Capture the cell that displays the provided text and extract its [x, y] central coordinate. 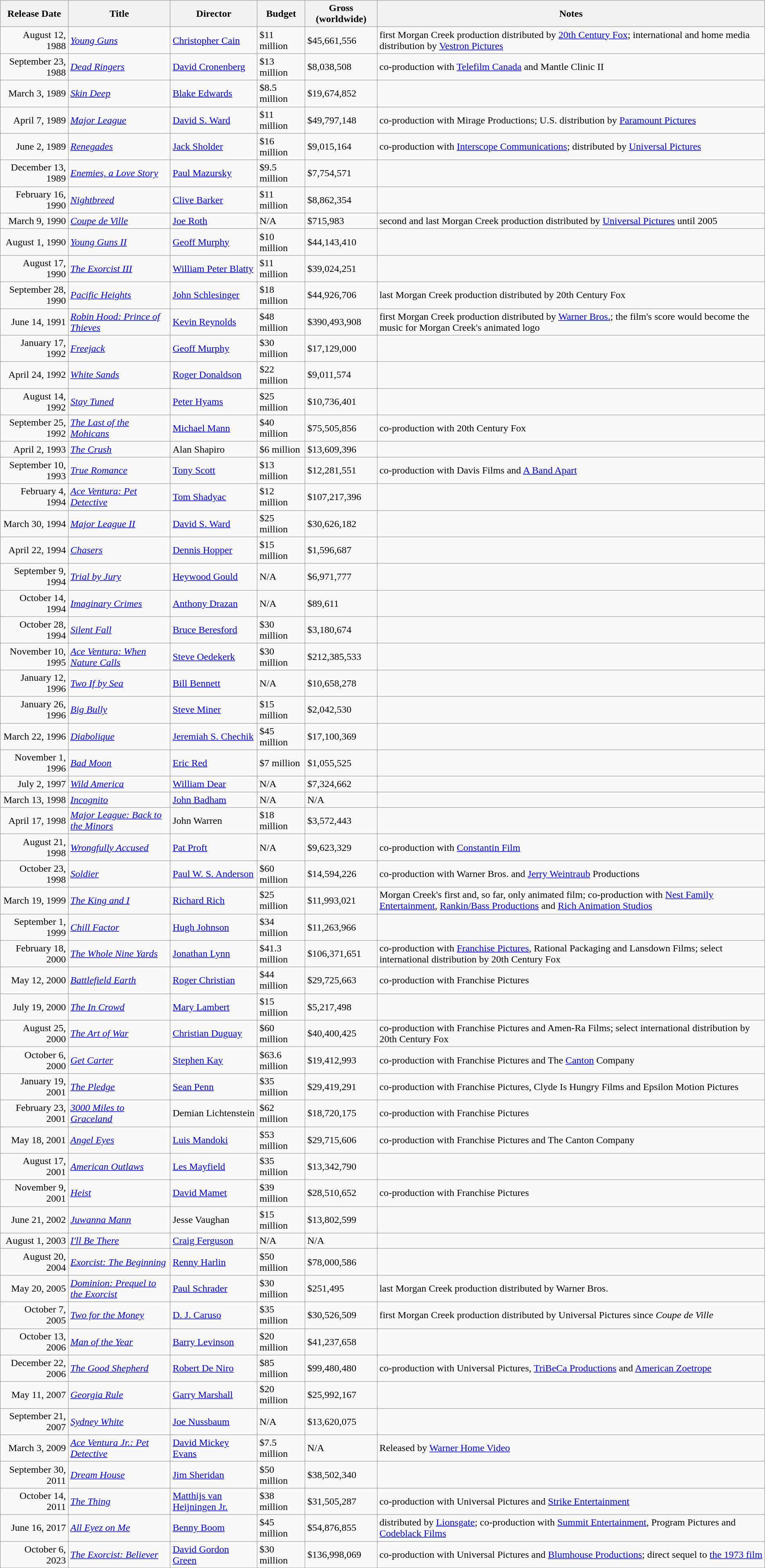
Hugh Johnson [214, 927]
September 23, 1988 [34, 67]
$12,281,551 [341, 470]
co-production with 20th Century Fox [571, 428]
Roger Donaldson [214, 375]
$6,971,777 [341, 577]
co-production with Warner Bros. and Jerry Weintraub Productions [571, 874]
American Outlaws [119, 1167]
Freejack [119, 348]
$13,609,396 [341, 449]
August 1, 2003 [34, 1241]
Dennis Hopper [214, 550]
Exorcist: The Beginning [119, 1262]
Chasers [119, 550]
$49,797,148 [341, 120]
first Morgan Creek production distributed by 20th Century Fox; international and home media distribution by Vestron Pictures [571, 40]
Get Carter [119, 1060]
William Peter Blatty [214, 268]
Heywood Gould [214, 577]
October 6, 2000 [34, 1060]
February 16, 1990 [34, 200]
Les Mayfield [214, 1167]
$7,754,571 [341, 173]
April 2, 1993 [34, 449]
distributed by Lionsgate; co-production with Summit Entertainment, Program Pictures and Codeblack Films [571, 1528]
$38 million [281, 1501]
July 2, 1997 [34, 784]
$31,505,287 [341, 1501]
Director [214, 14]
$78,000,586 [341, 1262]
Jeremiah S. Chechik [214, 736]
$251,495 [341, 1289]
$8,862,354 [341, 200]
$89,611 [341, 603]
$7 million [281, 763]
co-production with Davis Films and A Band Apart [571, 470]
Renegades [119, 146]
$28,510,652 [341, 1193]
$212,385,533 [341, 657]
April 24, 1992 [34, 375]
Christian Duguay [214, 1034]
co-production with Franchise Pictures, Rational Packaging and Lansdown Films; select international distribution by 20th Century Fox [571, 953]
Alan Shapiro [214, 449]
January 17, 1992 [34, 348]
$8.5 million [281, 93]
co-production with Franchise Pictures, Clyde Is Hungry Films and Epsilon Motion Pictures [571, 1087]
Ace Ventura: When Nature Calls [119, 657]
$41,237,658 [341, 1342]
Major League [119, 120]
$29,725,663 [341, 980]
$19,674,852 [341, 93]
first Morgan Creek production distributed by Universal Pictures since Coupe de Ville [571, 1315]
The In Crowd [119, 1007]
Angel Eyes [119, 1140]
$25,992,167 [341, 1395]
September 1, 1999 [34, 927]
Sydney White [119, 1421]
Wild America [119, 784]
$1,055,525 [341, 763]
January 12, 1996 [34, 683]
Two for the Money [119, 1315]
$11,993,021 [341, 900]
Paul W. S. Anderson [214, 874]
Christopher Cain [214, 40]
$41.3 million [281, 953]
$40,400,425 [341, 1034]
Garry Marshall [214, 1395]
Paul Schrader [214, 1289]
Wrongfully Accused [119, 847]
$29,715,606 [341, 1140]
Soldier [119, 874]
co-production with Interscope Communications; distributed by Universal Pictures [571, 146]
Incognito [119, 800]
August 1, 1990 [34, 242]
$390,493,908 [341, 321]
Steve Miner [214, 710]
Robert De Niro [214, 1368]
August 14, 1992 [34, 402]
$5,217,498 [341, 1007]
$10 million [281, 242]
$9.5 million [281, 173]
Jesse Vaughan [214, 1220]
August 20, 2004 [34, 1262]
$3,180,674 [341, 630]
David Mamet [214, 1193]
Heist [119, 1193]
True Romance [119, 470]
September 10, 1993 [34, 470]
$13,620,075 [341, 1421]
Matthijs van Heijningen Jr. [214, 1501]
Stay Tuned [119, 402]
Skin Deep [119, 93]
$19,412,993 [341, 1060]
John Warren [214, 821]
Nightbreed [119, 200]
$8,038,508 [341, 67]
John Schlesinger [214, 295]
$11,263,966 [341, 927]
March 19, 1999 [34, 900]
Georgia Rule [119, 1395]
May 20, 2005 [34, 1289]
$48 million [281, 321]
November 10, 1995 [34, 657]
Craig Ferguson [214, 1241]
$44,143,410 [341, 242]
November 1, 1996 [34, 763]
$39 million [281, 1193]
October 13, 2006 [34, 1342]
co-production with Mirage Productions; U.S. distribution by Paramount Pictures [571, 120]
David Gordon Green [214, 1555]
second and last Morgan Creek production distributed by Universal Pictures until 2005 [571, 221]
The King and I [119, 900]
Major League II [119, 523]
co-production with Telefilm Canada and Mantle Clinic II [571, 67]
All Eyez on Me [119, 1528]
Notes [571, 14]
Clive Barker [214, 200]
February 18, 2000 [34, 953]
$7,324,662 [341, 784]
The Crush [119, 449]
$3,572,443 [341, 821]
$54,876,855 [341, 1528]
$7.5 million [281, 1448]
$106,371,651 [341, 953]
Big Bully [119, 710]
Blake Edwards [214, 93]
Release Date [34, 14]
$715,983 [341, 221]
Mary Lambert [214, 1007]
January 19, 2001 [34, 1087]
Stephen Kay [214, 1060]
D. J. Caruso [214, 1315]
October 23, 1998 [34, 874]
$136,998,069 [341, 1555]
October 28, 1994 [34, 630]
co-production with Constantin Film [571, 847]
White Sands [119, 375]
$40 million [281, 428]
$9,623,329 [341, 847]
The Pledge [119, 1087]
co-production with Franchise Pictures and Amen-Ra Films; select international distribution by 20th Century Fox [571, 1034]
September 21, 2007 [34, 1421]
The Whole Nine Yards [119, 953]
April 22, 1994 [34, 550]
co-production with Universal Pictures and Strike Entertainment [571, 1501]
July 19, 2000 [34, 1007]
Dream House [119, 1474]
Gross (worldwide) [341, 14]
Pacific Heights [119, 295]
John Badham [214, 800]
May 11, 2007 [34, 1395]
$13,802,599 [341, 1220]
$16 million [281, 146]
Imaginary Crimes [119, 603]
Bill Bennett [214, 683]
Peter Hyams [214, 402]
David Mickey Evans [214, 1448]
Tony Scott [214, 470]
Robin Hood: Prince of Thieves [119, 321]
$18,720,175 [341, 1113]
Jim Sheridan [214, 1474]
October 14, 2011 [34, 1501]
March 13, 1998 [34, 800]
February 4, 1994 [34, 497]
March 22, 1996 [34, 736]
William Dear [214, 784]
August 17, 1990 [34, 268]
September 28, 1990 [34, 295]
January 26, 1996 [34, 710]
The Last of the Mohicans [119, 428]
October 6, 2023 [34, 1555]
March 9, 1990 [34, 221]
Jack Sholder [214, 146]
Enemies, a Love Story [119, 173]
Benny Boom [214, 1528]
The Exorcist: Believer [119, 1555]
Michael Mann [214, 428]
Coupe de Ville [119, 221]
$107,217,396 [341, 497]
August 21, 1998 [34, 847]
$44 million [281, 980]
Dominion: Prequel to the Exorcist [119, 1289]
April 17, 1998 [34, 821]
$85 million [281, 1368]
Kevin Reynolds [214, 321]
March 3, 1989 [34, 93]
$63.6 million [281, 1060]
Jonathan Lynn [214, 953]
Richard Rich [214, 900]
$45,661,556 [341, 40]
$6 million [281, 449]
Bruce Beresford [214, 630]
$13,342,790 [341, 1167]
$29,419,291 [341, 1087]
$9,011,574 [341, 375]
Pat Proft [214, 847]
David Cronenberg [214, 67]
$39,024,251 [341, 268]
$9,015,164 [341, 146]
March 3, 2009 [34, 1448]
Anthony Drazan [214, 603]
The Exorcist III [119, 268]
co-production with Universal Pictures and Blumhouse Productions; direct sequel to the 1973 film [571, 1555]
October 7, 2005 [34, 1315]
The Good Shepherd [119, 1368]
$53 million [281, 1140]
September 30, 2011 [34, 1474]
$10,736,401 [341, 402]
June 16, 2017 [34, 1528]
December 22, 2006 [34, 1368]
The Art of War [119, 1034]
$99,480,480 [341, 1368]
$1,596,687 [341, 550]
Joe Roth [214, 221]
Battlefield Earth [119, 980]
$12 million [281, 497]
$22 million [281, 375]
December 13, 1989 [34, 173]
$2,042,530 [341, 710]
$34 million [281, 927]
Joe Nussbaum [214, 1421]
April 7, 1989 [34, 120]
Ace Ventura Jr.: Pet Detective [119, 1448]
Two If by Sea [119, 683]
Man of the Year [119, 1342]
$62 million [281, 1113]
$30,526,509 [341, 1315]
June 2, 1989 [34, 146]
$38,502,340 [341, 1474]
Sean Penn [214, 1087]
last Morgan Creek production distributed by Warner Bros. [571, 1289]
Renny Harlin [214, 1262]
Barry Levinson [214, 1342]
March 30, 1994 [34, 523]
Major League: Back to the Minors [119, 821]
August 17, 2001 [34, 1167]
$44,926,706 [341, 295]
3000 Miles to Graceland [119, 1113]
$75,505,856 [341, 428]
February 23, 2001 [34, 1113]
first Morgan Creek production distributed by Warner Bros.; the film's score would become the music for Morgan Creek's animated logo [571, 321]
Juwanna Mann [119, 1220]
Young Guns [119, 40]
Paul Mazursky [214, 173]
Dead Ringers [119, 67]
I'll Be There [119, 1241]
June 14, 1991 [34, 321]
June 21, 2002 [34, 1220]
September 9, 1994 [34, 577]
$14,594,226 [341, 874]
Luis Mandoki [214, 1140]
Steve Oedekerk [214, 657]
$17,100,369 [341, 736]
Budget [281, 14]
May 12, 2000 [34, 980]
$10,658,278 [341, 683]
Roger Christian [214, 980]
May 18, 2001 [34, 1140]
The Thing [119, 1501]
last Morgan Creek production distributed by 20th Century Fox [571, 295]
Released by Warner Home Video [571, 1448]
Bad Moon [119, 763]
Young Guns II [119, 242]
Eric Red [214, 763]
$30,626,182 [341, 523]
Trial by Jury [119, 577]
August 12, 1988 [34, 40]
November 9, 2001 [34, 1193]
Tom Shadyac [214, 497]
September 25, 1992 [34, 428]
Chill Factor [119, 927]
Ace Ventura: Pet Detective [119, 497]
co-production with Universal Pictures, TriBeCa Productions and American Zoetrope [571, 1368]
October 14, 1994 [34, 603]
Title [119, 14]
Demian Lichtenstein [214, 1113]
Silent Fall [119, 630]
$17,129,000 [341, 348]
Diabolique [119, 736]
August 25, 2000 [34, 1034]
